Return the [X, Y] coordinate for the center point of the cell that contains the specified text.  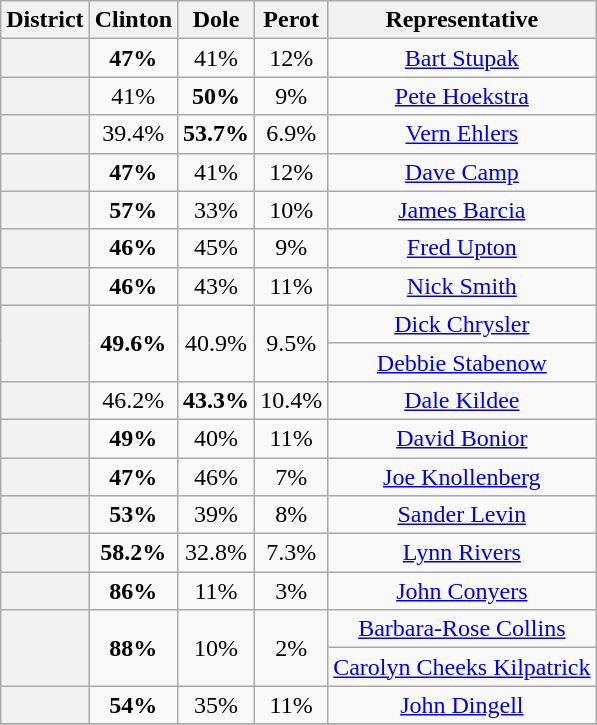
88% [133, 648]
Dick Chrysler [462, 324]
46.2% [133, 400]
David Bonior [462, 438]
Bart Stupak [462, 58]
Joe Knollenberg [462, 477]
Vern Ehlers [462, 134]
Fred Upton [462, 248]
John Dingell [462, 705]
40% [216, 438]
7.3% [292, 553]
39% [216, 515]
James Barcia [462, 210]
Dale Kildee [462, 400]
Pete Hoekstra [462, 96]
Sander Levin [462, 515]
32.8% [216, 553]
53.7% [216, 134]
40.9% [216, 343]
49.6% [133, 343]
2% [292, 648]
Clinton [133, 20]
7% [292, 477]
Debbie Stabenow [462, 362]
Lynn Rivers [462, 553]
Representative [462, 20]
Dave Camp [462, 172]
43.3% [216, 400]
86% [133, 591]
57% [133, 210]
54% [133, 705]
39.4% [133, 134]
9.5% [292, 343]
Nick Smith [462, 286]
District [45, 20]
Barbara-Rose Collins [462, 629]
John Conyers [462, 591]
6.9% [292, 134]
8% [292, 515]
58.2% [133, 553]
35% [216, 705]
43% [216, 286]
53% [133, 515]
Dole [216, 20]
50% [216, 96]
Perot [292, 20]
45% [216, 248]
33% [216, 210]
Carolyn Cheeks Kilpatrick [462, 667]
49% [133, 438]
10.4% [292, 400]
3% [292, 591]
